Output the [x, y] coordinate of the center of the cell containing the given text.  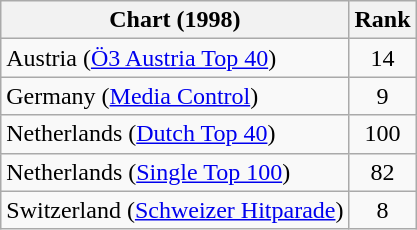
Switzerland (Schweizer Hitparade) [175, 210]
100 [382, 134]
82 [382, 172]
Netherlands (Dutch Top 40) [175, 134]
Chart (1998) [175, 20]
9 [382, 96]
Netherlands (Single Top 100) [175, 172]
8 [382, 210]
Austria (Ö3 Austria Top 40) [175, 58]
Rank [382, 20]
14 [382, 58]
Germany (Media Control) [175, 96]
